Search for the cell housing the specified text and yield its (X, Y) center coordinate. 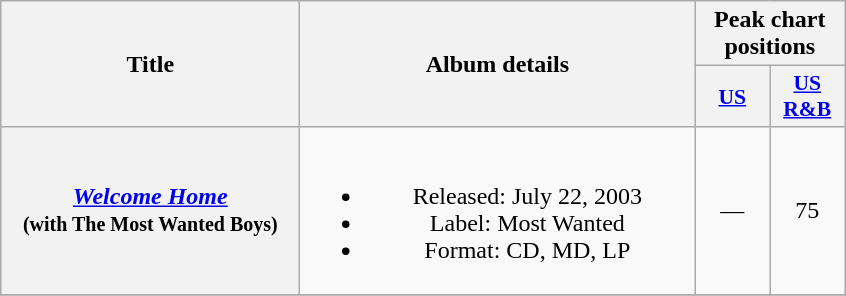
Peak chart positions (770, 34)
— (732, 210)
Album details (498, 64)
Released: July 22, 2003Label: Most WantedFormat: CD, MD, LP (498, 210)
Title (150, 64)
75 (808, 210)
US (732, 96)
US R&B (808, 96)
Welcome Home(with The Most Wanted Boys) (150, 210)
